Search for the cell housing the specified text and yield its (X, Y) center coordinate. 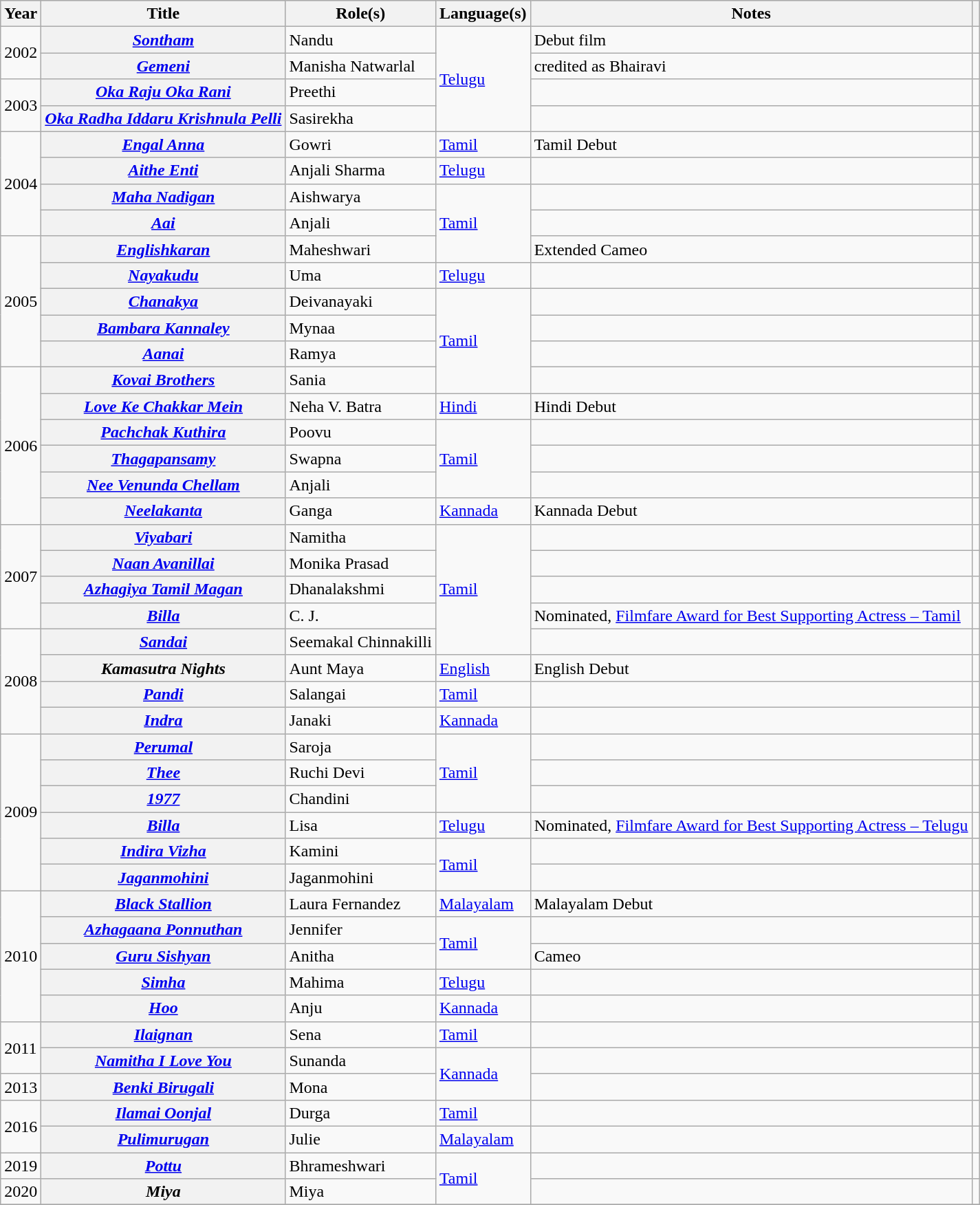
2007 (21, 576)
Nayakudu (164, 275)
2005 (21, 301)
Ilamai Oonjal (164, 1113)
Viyabari (164, 537)
Saroja (360, 746)
2011 (21, 1047)
2004 (21, 184)
C. J. (360, 616)
Engal Anna (164, 144)
2010 (21, 956)
2009 (21, 812)
Title (164, 14)
Aai (164, 223)
Jennifer (360, 930)
Ramya (360, 354)
Guru Sishyan (164, 956)
Anju (360, 1008)
Cameo (751, 956)
Naan Avanillai (164, 563)
English Debut (751, 668)
Thagapansamy (164, 459)
Tamil Debut (751, 144)
2002 (21, 53)
Azhagaana Ponnuthan (164, 930)
Sontham (164, 40)
Neelakanta (164, 511)
Kamasutra Nights (164, 668)
Aithe Enti (164, 171)
Simha (164, 982)
Debut film (751, 40)
Julie (360, 1139)
Nee Venunda Chellam (164, 485)
Englishkaran (164, 249)
Love Ke Chakkar Mein (164, 406)
Poovu (360, 433)
Hindi Debut (751, 406)
Swapna (360, 459)
Namitha (360, 537)
Maheshwari (360, 249)
Anjali Sharma (360, 171)
Black Stallion (164, 904)
Kamini (360, 851)
2008 (21, 681)
Indira Vizha (164, 851)
Ruchi Devi (360, 773)
Pottu (164, 1166)
Mahima (360, 982)
Oka Raju Oka Rani (164, 92)
Extended Cameo (751, 249)
Preethi (360, 92)
Sandai (164, 642)
English (483, 668)
2003 (21, 105)
Bhrameshwari (360, 1166)
Dhanalakshmi (360, 589)
Nominated, Filmfare Award for Best Supporting Actress – Telugu (751, 825)
Monika Prasad (360, 563)
Uma (360, 275)
Role(s) (360, 14)
Kovai Brothers (164, 380)
Namitha I Love You (164, 1061)
Malayalam Debut (751, 904)
Benki Birugali (164, 1087)
Bambara Kannaley (164, 328)
Durga (360, 1113)
Ilaignan (164, 1034)
Manisha Natwarlal (360, 66)
Chandini (360, 799)
Ganga (360, 511)
2013 (21, 1087)
Neha V. Batra (360, 406)
Mona (360, 1087)
Lisa (360, 825)
2016 (21, 1126)
Gemeni (164, 66)
Pachchak Kuthira (164, 433)
Notes (751, 14)
Nominated, Filmfare Award for Best Supporting Actress – Tamil (751, 616)
Thee (164, 773)
Oka Radha Iddaru Krishnula Pelli (164, 118)
Azhagiya Tamil Magan (164, 589)
Deivanayaki (360, 301)
Sunanda (360, 1061)
Sania (360, 380)
Chanakya (164, 301)
credited as Bhairavi (751, 66)
Pandi (164, 694)
Language(s) (483, 14)
Pulimurugan (164, 1139)
Mynaa (360, 328)
Aanai (164, 354)
Hindi (483, 406)
Laura Fernandez (360, 904)
2006 (21, 446)
Anitha (360, 956)
Maha Nadigan (164, 197)
2020 (21, 1192)
Nandu (360, 40)
Salangai (360, 694)
Janaki (360, 720)
Aishwarya (360, 197)
Gowri (360, 144)
2019 (21, 1166)
1977 (164, 799)
Seemakal Chinnakilli (360, 642)
Year (21, 14)
Aunt Maya (360, 668)
Indra (164, 720)
Sena (360, 1034)
Hoo (164, 1008)
Perumal (164, 746)
Sasirekha (360, 118)
Kannada Debut (751, 511)
